Determine the [x, y] coordinate at the center of the cell enclosing the given text.  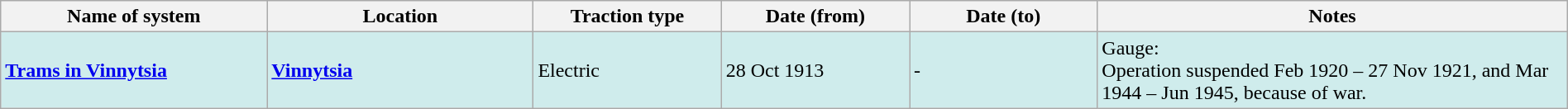
Date (to) [1004, 17]
Gauge: Operation suspended Feb 1920 – 27 Nov 1921, and Mar 1944 – Jun 1945, because of war. [1332, 70]
Trams in Vinnytsia [134, 70]
Date (from) [815, 17]
- [1004, 70]
Traction type [627, 17]
Vinnytsia [400, 70]
Notes [1332, 17]
Electric [627, 70]
28 Oct 1913 [815, 70]
Location [400, 17]
Name of system [134, 17]
